Output the (x, y) coordinate of the center of the cell containing the given text.  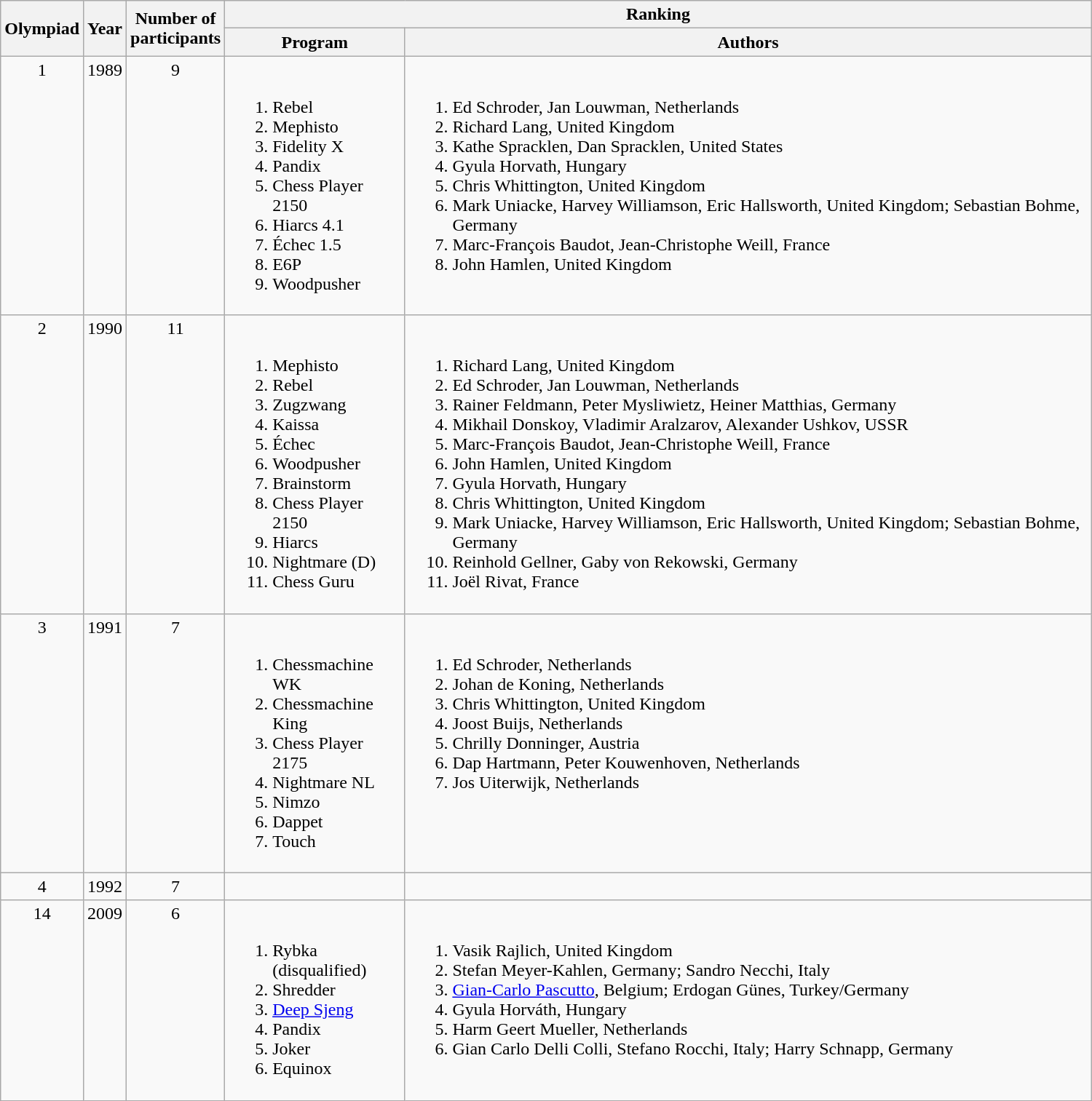
6 (176, 1000)
Year (105, 28)
1 (42, 186)
Olympiad (42, 28)
Ranking (658, 15)
14 (42, 1000)
2009 (105, 1000)
Authors (748, 42)
1989 (105, 186)
Chessmachine WKChessmachine KingChess Player 2175Nightmare NLNimzoDappetTouch (314, 743)
3 (42, 743)
MephistoRebelZugzwangKaissaÉchecWoodpusherBrainstormChess Player 2150HiarcsNightmare (D)Chess Guru (314, 464)
1991 (105, 743)
4 (42, 886)
RebelMephistoFidelity XPandixChess Player 2150Hiarcs 4.1Échec 1.5E6PWoodpusher (314, 186)
2 (42, 464)
1990 (105, 464)
1992 (105, 886)
9 (176, 186)
Number ofparticipants (176, 28)
11 (176, 464)
Rybka (disqualified)ShredderDeep SjengPandixJokerEquinox (314, 1000)
Program (314, 42)
